Capture the cell that displays the provided text and extract its (X, Y) central coordinate. 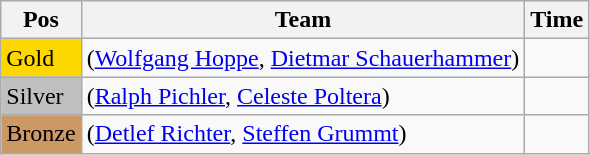
(Wolfgang Hoppe, Dietmar Schauerhammer) (303, 58)
Gold (41, 58)
Time (557, 20)
Pos (41, 20)
(Ralph Pichler, Celeste Poltera) (303, 96)
Bronze (41, 134)
Team (303, 20)
Silver (41, 96)
(Detlef Richter, Steffen Grummt) (303, 134)
